From the cell containing the given text, extract its center point as (x, y) coordinate. 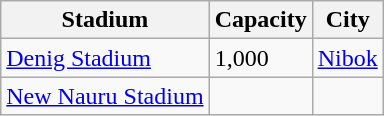
City (348, 20)
Nibok (348, 58)
New Nauru Stadium (105, 96)
Denig Stadium (105, 58)
1,000 (260, 58)
Capacity (260, 20)
Stadium (105, 20)
